Locate the cell with the specified text and output its [x, y] center coordinate. 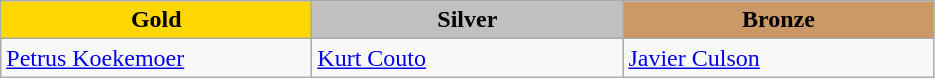
Petrus Koekemoer [156, 58]
Bronze [778, 20]
Gold [156, 20]
Javier Culson [778, 58]
Silver [468, 20]
Kurt Couto [468, 58]
